From the cell containing the given text, extract its center point as [X, Y] coordinate. 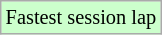
Fastest session lap [81, 17]
